Output the [X, Y] coordinate of the center of the cell containing the given text.  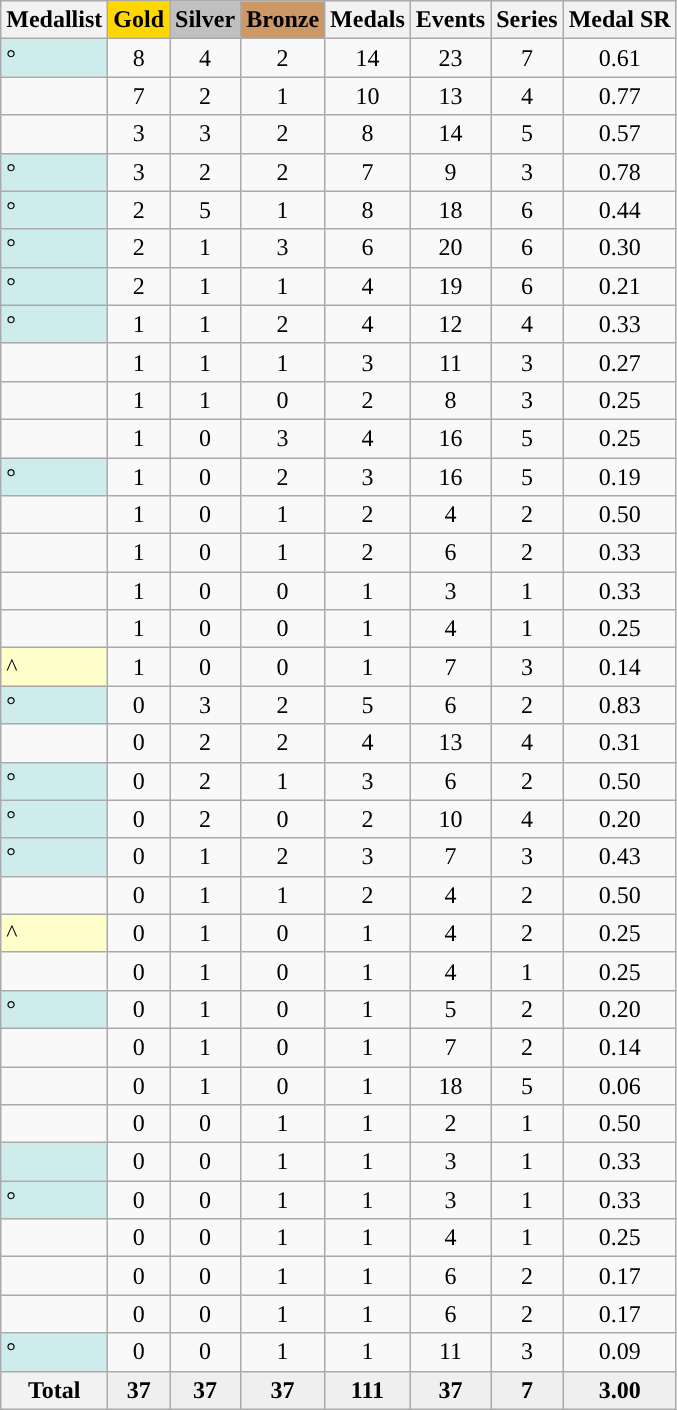
Medals [368, 20]
0.21 [620, 286]
0.61 [620, 58]
Bronze [283, 20]
0.31 [620, 743]
Events [450, 20]
0.30 [620, 248]
Gold [139, 20]
3.00 [620, 1390]
0.57 [620, 134]
Medal SR [620, 20]
Medallist [54, 20]
23 [450, 58]
0.06 [620, 1085]
0.44 [620, 210]
12 [450, 324]
0.43 [620, 857]
Silver [206, 20]
0.27 [620, 362]
0.19 [620, 477]
0.09 [620, 1352]
111 [368, 1390]
20 [450, 248]
19 [450, 286]
9 [450, 172]
0.77 [620, 96]
Series [527, 20]
0.83 [620, 705]
Total [54, 1390]
0.78 [620, 172]
